Provide the [X, Y] coordinate of the cell's center where the given text is located.  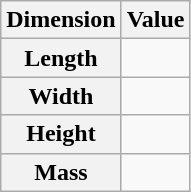
Value [156, 20]
Width [61, 96]
Mass [61, 172]
Length [61, 58]
Height [61, 134]
Dimension [61, 20]
